Locate the cell with the specified text and output its (X, Y) center coordinate. 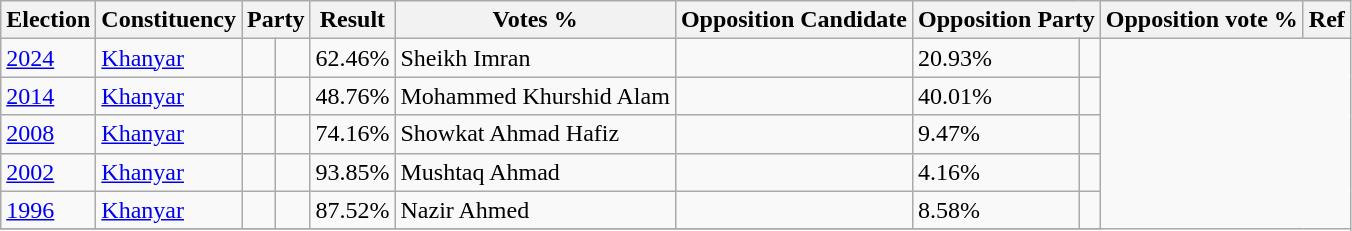
Election (48, 20)
2024 (48, 58)
87.52% (352, 210)
74.16% (352, 134)
48.76% (352, 96)
Opposition Party (1006, 20)
Sheikh Imran (535, 58)
9.47% (995, 134)
Constituency (169, 20)
Opposition vote % (1202, 20)
8.58% (995, 210)
Nazir Ahmed (535, 210)
4.16% (995, 172)
Showkat Ahmad Hafiz (535, 134)
93.85% (352, 172)
2014 (48, 96)
Opposition Candidate (794, 20)
20.93% (995, 58)
1996 (48, 210)
Votes % (535, 20)
Ref (1326, 20)
Mohammed Khurshid Alam (535, 96)
2008 (48, 134)
Party (276, 20)
62.46% (352, 58)
2002 (48, 172)
Mushtaq Ahmad (535, 172)
40.01% (995, 96)
Result (352, 20)
